Return (x, y) of the center of cell containing provided text 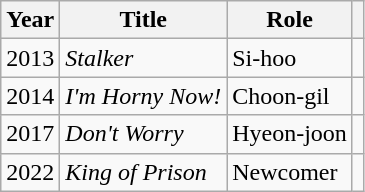
Don't Worry (144, 134)
Title (144, 20)
Year (30, 20)
King of Prison (144, 172)
2022 (30, 172)
2014 (30, 96)
Choon-gil (290, 96)
Hyeon-joon (290, 134)
Role (290, 20)
2017 (30, 134)
Stalker (144, 58)
Newcomer (290, 172)
Si-hoo (290, 58)
2013 (30, 58)
I'm Horny Now! (144, 96)
